Return [X, Y] of the center of cell containing provided text 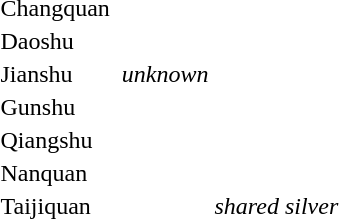
unknown [165, 74]
